Identify which cell holds the provided text, then report its [x, y] central coordinate. 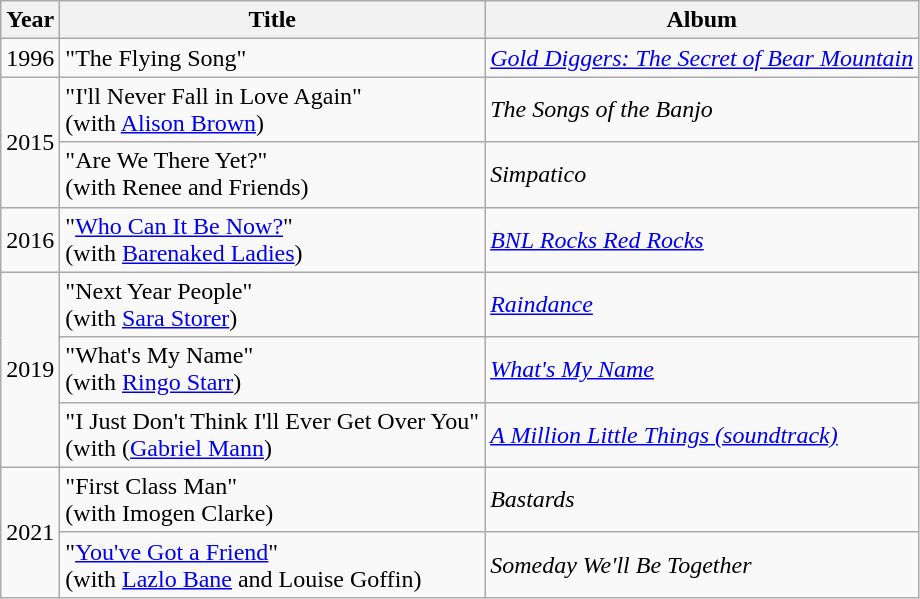
Gold Diggers: The Secret of Bear Mountain [702, 58]
2015 [30, 142]
1996 [30, 58]
"Are We There Yet?" (with Renee and Friends) [272, 174]
2021 [30, 532]
"First Class Man" (with Imogen Clarke) [272, 500]
2019 [30, 370]
"You've Got a Friend" (with Lazlo Bane and Louise Goffin) [272, 564]
A Million Little Things (soundtrack) [702, 434]
"Who Can It Be Now?" (with Barenaked Ladies) [272, 240]
BNL Rocks Red Rocks [702, 240]
Year [30, 20]
Raindance [702, 304]
What's My Name [702, 370]
Album [702, 20]
"The Flying Song" [272, 58]
"I Just Don't Think I'll Ever Get Over You" (with (Gabriel Mann) [272, 434]
2016 [30, 240]
"I'll Never Fall in Love Again" (with Alison Brown) [272, 110]
"What's My Name" (with Ringo Starr) [272, 370]
The Songs of the Banjo [702, 110]
"Next Year People" (with Sara Storer) [272, 304]
Someday We'll Be Together [702, 564]
Title [272, 20]
Simpatico [702, 174]
Bastards [702, 500]
